For the text-containing cell, return its midpoint in [X, Y] coordinate format. 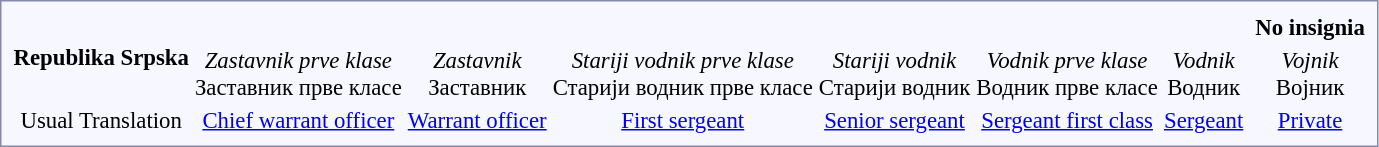
Sergeant [1203, 120]
Stariji vodnik prve klase Старији водник прве класе [682, 74]
Chief warrant officer [298, 120]
First sergeant [682, 120]
VodnikВодник [1203, 74]
Zastavnik Заставник [477, 74]
VojnikВојник [1310, 74]
Vodnik prve klase Водник прве класе [1068, 74]
Private [1310, 120]
Zastavnik prve klase Заставник прве класе [298, 74]
No insignia [1310, 27]
Usual Translation [101, 120]
Stariji vodnik Старији водник [894, 74]
Senior sergeant [894, 120]
Sergeant first class [1068, 120]
Republika Srpska [101, 57]
Warrant officer [477, 120]
